Detect which cell encompasses the target text, then output its (X, Y) center coordinate. 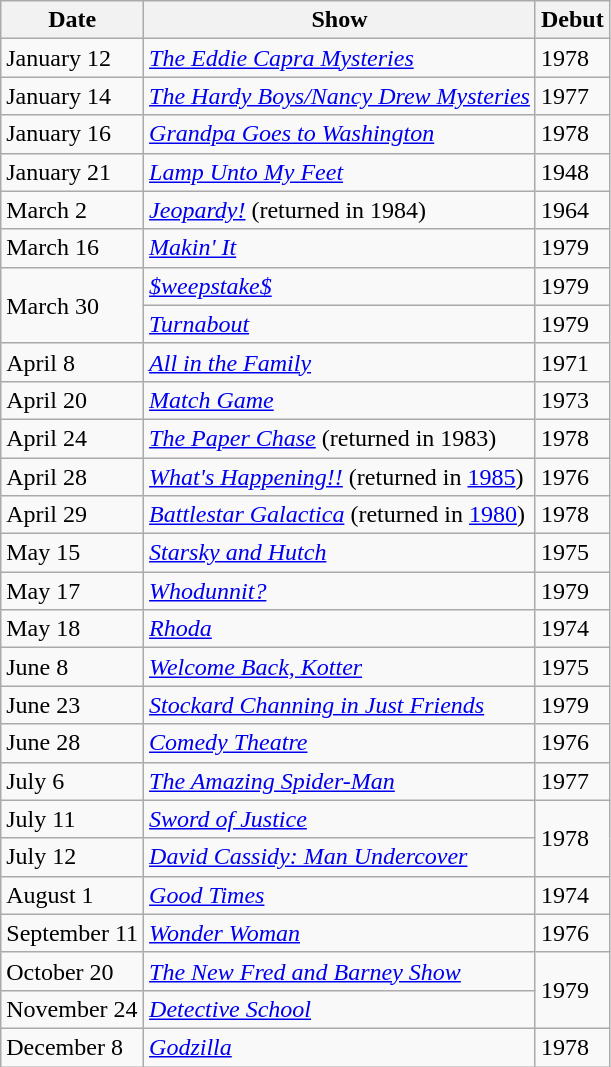
April 20 (72, 400)
Stockard Channing in Just Friends (340, 705)
September 11 (72, 933)
Lamp Unto My Feet (340, 172)
1948 (572, 172)
The Paper Chase (returned in 1983) (340, 438)
July 12 (72, 857)
January 21 (72, 172)
1973 (572, 400)
The Eddie Capra Mysteries (340, 58)
November 24 (72, 1009)
June 28 (72, 743)
The New Fred and Barney Show (340, 971)
1964 (572, 210)
January 12 (72, 58)
April 28 (72, 477)
Grandpa Goes to Washington (340, 134)
$weepstake$ (340, 286)
January 16 (72, 134)
Jeopardy! (returned in 1984) (340, 210)
May 17 (72, 591)
April 8 (72, 362)
Sword of Justice (340, 819)
The Amazing Spider-Man (340, 781)
Detective School (340, 1009)
Match Game (340, 400)
Rhoda (340, 629)
May 18 (72, 629)
January 14 (72, 96)
April 24 (72, 438)
August 1 (72, 895)
Wonder Woman (340, 933)
1971 (572, 362)
Godzilla (340, 1047)
March 30 (72, 305)
David Cassidy: Man Undercover (340, 857)
Battlestar Galactica (returned in 1980) (340, 515)
Starsky and Hutch (340, 553)
Show (340, 20)
The Hardy Boys/Nancy Drew Mysteries (340, 96)
October 20 (72, 971)
Good Times (340, 895)
Debut (572, 20)
July 11 (72, 819)
All in the Family (340, 362)
June 23 (72, 705)
December 8 (72, 1047)
March 16 (72, 248)
June 8 (72, 667)
Date (72, 20)
Welcome Back, Kotter (340, 667)
July 6 (72, 781)
April 29 (72, 515)
May 15 (72, 553)
What's Happening!! (returned in 1985) (340, 477)
Comedy Theatre (340, 743)
Whodunnit? (340, 591)
Turnabout (340, 324)
Makin' It (340, 248)
March 2 (72, 210)
